Identify which cell holds the provided text, then report its [X, Y] central coordinate. 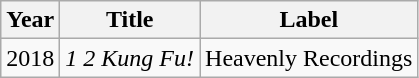
Year [30, 20]
2018 [30, 58]
1 2 Kung Fu! [130, 58]
Label [309, 20]
Heavenly Recordings [309, 58]
Title [130, 20]
